Output the [X, Y] coordinate of the center of the cell containing the given text.  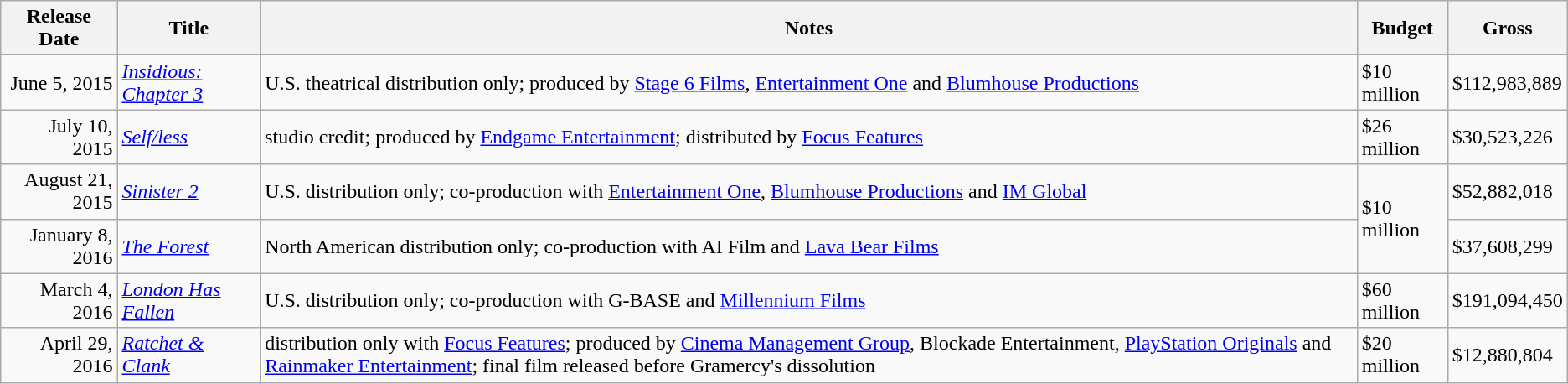
$37,608,299 [1508, 246]
Ratchet & Clank [189, 355]
Release Date [59, 29]
$60 million [1402, 300]
U.S. theatrical distribution only; produced by Stage 6 Films, Entertainment One and Blumhouse Productions [809, 82]
$26 million [1402, 138]
London Has Fallen [189, 300]
U.S. distribution only; co-production with G-BASE and Millennium Films [809, 300]
$30,523,226 [1508, 138]
June 5, 2015 [59, 82]
April 29, 2016 [59, 355]
Notes [809, 29]
$191,094,450 [1508, 300]
July 10, 2015 [59, 138]
Insidious: Chapter 3 [189, 82]
The Forest [189, 246]
North American distribution only; co-production with AI Film and Lava Bear Films [809, 246]
$12,880,804 [1508, 355]
$20 million [1402, 355]
January 8, 2016 [59, 246]
Self/less [189, 138]
August 21, 2015 [59, 191]
$52,882,018 [1508, 191]
studio credit; produced by Endgame Entertainment; distributed by Focus Features [809, 138]
Gross [1508, 29]
March 4, 2016 [59, 300]
$112,983,889 [1508, 82]
Budget [1402, 29]
Title [189, 29]
U.S. distribution only; co-production with Entertainment One, Blumhouse Productions and IM Global [809, 191]
Sinister 2 [189, 191]
